Pinpoint the cell where the given text exists, returning its [X, Y] midpoint coordinate. 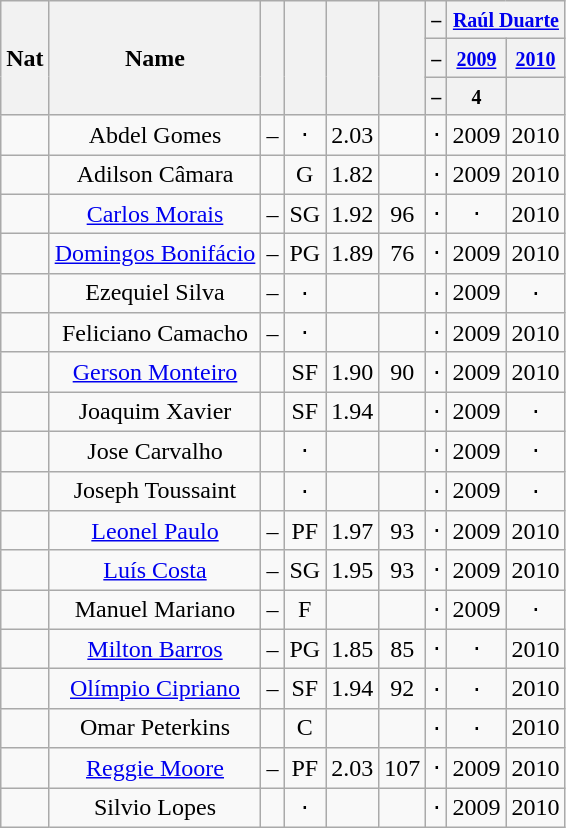
90 [402, 372]
Name [155, 58]
1.82 [352, 174]
1.95 [352, 570]
1.97 [352, 531]
1.85 [352, 649]
Reggie Moore [155, 768]
92 [402, 689]
G [305, 174]
Raúl Duarte [506, 20]
Gerson Monteiro [155, 372]
Leonel Paulo [155, 531]
96 [402, 214]
Milton Barros [155, 649]
Domingos Bonifácio [155, 254]
1.92 [352, 214]
Joseph Toussaint [155, 491]
Carlos Morais [155, 214]
76 [402, 254]
85 [402, 649]
Jose Carvalho [155, 451]
Abdel Gomes [155, 135]
Manuel Mariano [155, 610]
Olímpio Cipriano [155, 689]
1.89 [352, 254]
Ezequiel Silva [155, 293]
Adilson Câmara [155, 174]
107 [402, 768]
F [305, 610]
4 [476, 96]
C [305, 728]
1.90 [352, 372]
Silvio Lopes [155, 808]
Luís Costa [155, 570]
Nat [25, 58]
Feliciano Camacho [155, 333]
Omar Peterkins [155, 728]
Joaquim Xavier [155, 412]
